Return the (X, Y) coordinate for the center point of the cell that contains the specified text.  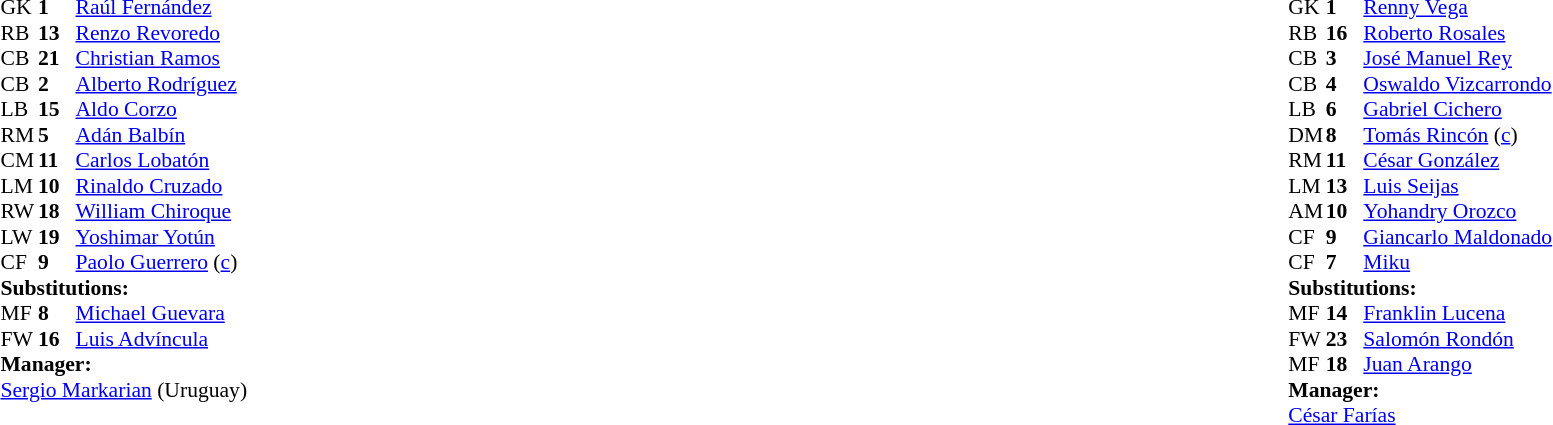
21 (57, 59)
4 (1345, 84)
Yoshimar Yotún (162, 237)
Renzo Revoredo (162, 33)
23 (1345, 339)
Adán Balbín (162, 135)
7 (1345, 263)
Roberto Rosales (1458, 33)
Gabriel Cichero (1458, 109)
DM (1307, 135)
Carlos Lobatón (162, 161)
Aldo Corzo (162, 109)
14 (1345, 313)
15 (57, 109)
RW (19, 211)
Rinaldo Cruzado (162, 186)
Sergio Markarian (Uruguay) (124, 390)
2 (57, 84)
William Chiroque (162, 211)
Tomás Rincón (c) (1458, 135)
Paolo Guerrero (c) (162, 263)
LW (19, 237)
Michael Guevara (162, 313)
César González (1458, 161)
3 (1345, 59)
19 (57, 237)
Giancarlo Maldonado (1458, 237)
Yohandry Orozco (1458, 211)
Miku (1458, 263)
6 (1345, 109)
Luis Seijas (1458, 186)
AM (1307, 211)
José Manuel Rey (1458, 59)
Juan Arango (1458, 365)
CM (19, 161)
Oswaldo Vizcarrondo (1458, 84)
5 (57, 135)
Alberto Rodríguez (162, 84)
Christian Ramos (162, 59)
Franklin Lucena (1458, 313)
Luis Advíncula (162, 339)
Salomón Rondón (1458, 339)
